Scan for the cell matching the given text and deliver its (x, y) coordinate at center. 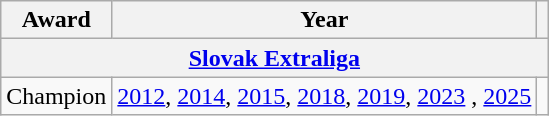
Slovak Extraliga (274, 58)
Champion (56, 96)
Year (324, 20)
Award (56, 20)
2012, 2014, 2015, 2018, 2019, 2023 , 2025 (324, 96)
